Extract the (X, Y) coordinate from the center of the cell holding the provided text.  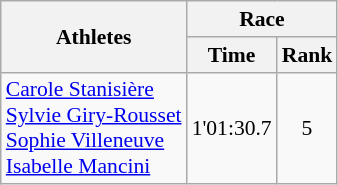
Race (262, 19)
Carole StanisièreSylvie Giry-RoussetSophie VilleneuveIsabelle Mancini (94, 128)
1'01:30.7 (232, 128)
Time (232, 55)
Rank (308, 55)
Athletes (94, 36)
5 (308, 128)
